Capture the cell that displays the provided text and extract its [X, Y] central coordinate. 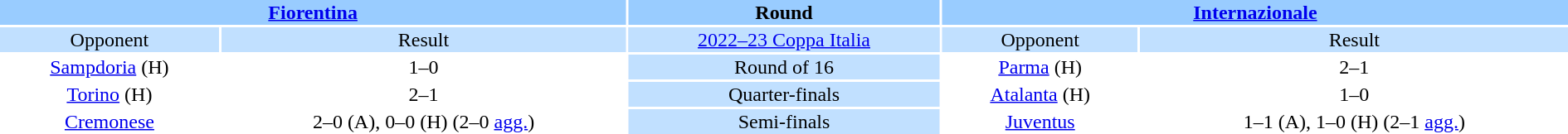
1–1 (A), 1–0 (H) (2–1 agg.) [1354, 122]
Juventus [1040, 122]
Internazionale [1255, 12]
Sampdoria (H) [110, 67]
Torino (H) [110, 94]
Round of 16 [784, 67]
Quarter-finals [784, 94]
Round [784, 12]
Fiorentina [313, 12]
Atalanta (H) [1040, 94]
Parma (H) [1040, 67]
2–0 (A), 0–0 (H) (2–0 agg.) [423, 122]
Semi-finals [784, 122]
2022–23 Coppa Italia [784, 40]
Cremonese [110, 122]
